Extract the [x, y] coordinate from the center of the cell holding the provided text.  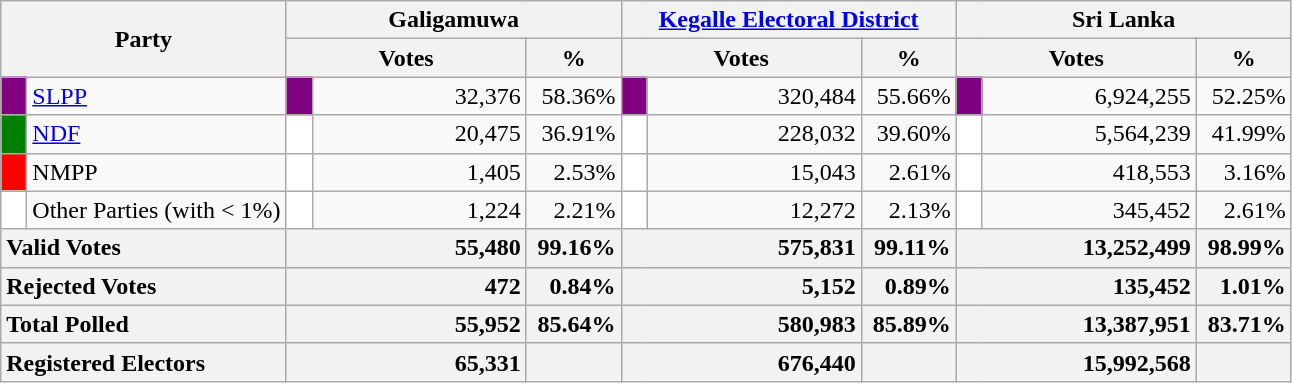
65,331 [406, 362]
32,376 [419, 96]
85.64% [574, 324]
Sri Lanka [1124, 20]
320,484 [754, 96]
676,440 [741, 362]
55,480 [406, 248]
83.71% [1244, 324]
Galigamuwa [454, 20]
52.25% [1244, 96]
15,043 [754, 172]
55,952 [406, 324]
Valid Votes [144, 248]
Registered Electors [144, 362]
228,032 [754, 134]
2.21% [574, 210]
39.60% [908, 134]
99.16% [574, 248]
Total Polled [144, 324]
98.99% [1244, 248]
15,992,568 [1076, 362]
Rejected Votes [144, 286]
Other Parties (with < 1%) [156, 210]
41.99% [1244, 134]
NDF [156, 134]
580,983 [741, 324]
6,924,255 [1089, 96]
1,405 [419, 172]
55.66% [908, 96]
Party [144, 39]
58.36% [574, 96]
418,553 [1089, 172]
SLPP [156, 96]
472 [406, 286]
20,475 [419, 134]
Kegalle Electoral District [788, 20]
36.91% [574, 134]
5,152 [741, 286]
85.89% [908, 324]
5,564,239 [1089, 134]
1,224 [419, 210]
575,831 [741, 248]
2.13% [908, 210]
12,272 [754, 210]
1.01% [1244, 286]
345,452 [1089, 210]
13,252,499 [1076, 248]
NMPP [156, 172]
0.89% [908, 286]
2.53% [574, 172]
3.16% [1244, 172]
13,387,951 [1076, 324]
0.84% [574, 286]
99.11% [908, 248]
135,452 [1076, 286]
